Locate the cell with the specified text and output its (X, Y) center coordinate. 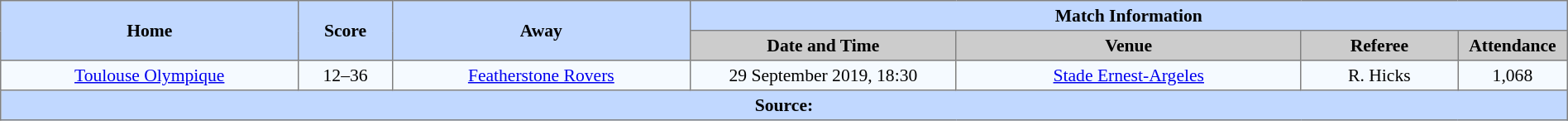
Date and Time (823, 46)
Toulouse Olympique (150, 75)
Featherstone Rovers (541, 75)
Attendance (1513, 46)
Venue (1128, 46)
Home (150, 31)
12–36 (346, 75)
Referee (1379, 46)
29 September 2019, 18:30 (823, 75)
Source: (784, 105)
1,068 (1513, 75)
Stade Ernest-Argeles (1128, 75)
Away (541, 31)
Match Information (1128, 16)
Score (346, 31)
R. Hicks (1379, 75)
